Search for the cell housing the specified text and yield its [x, y] center coordinate. 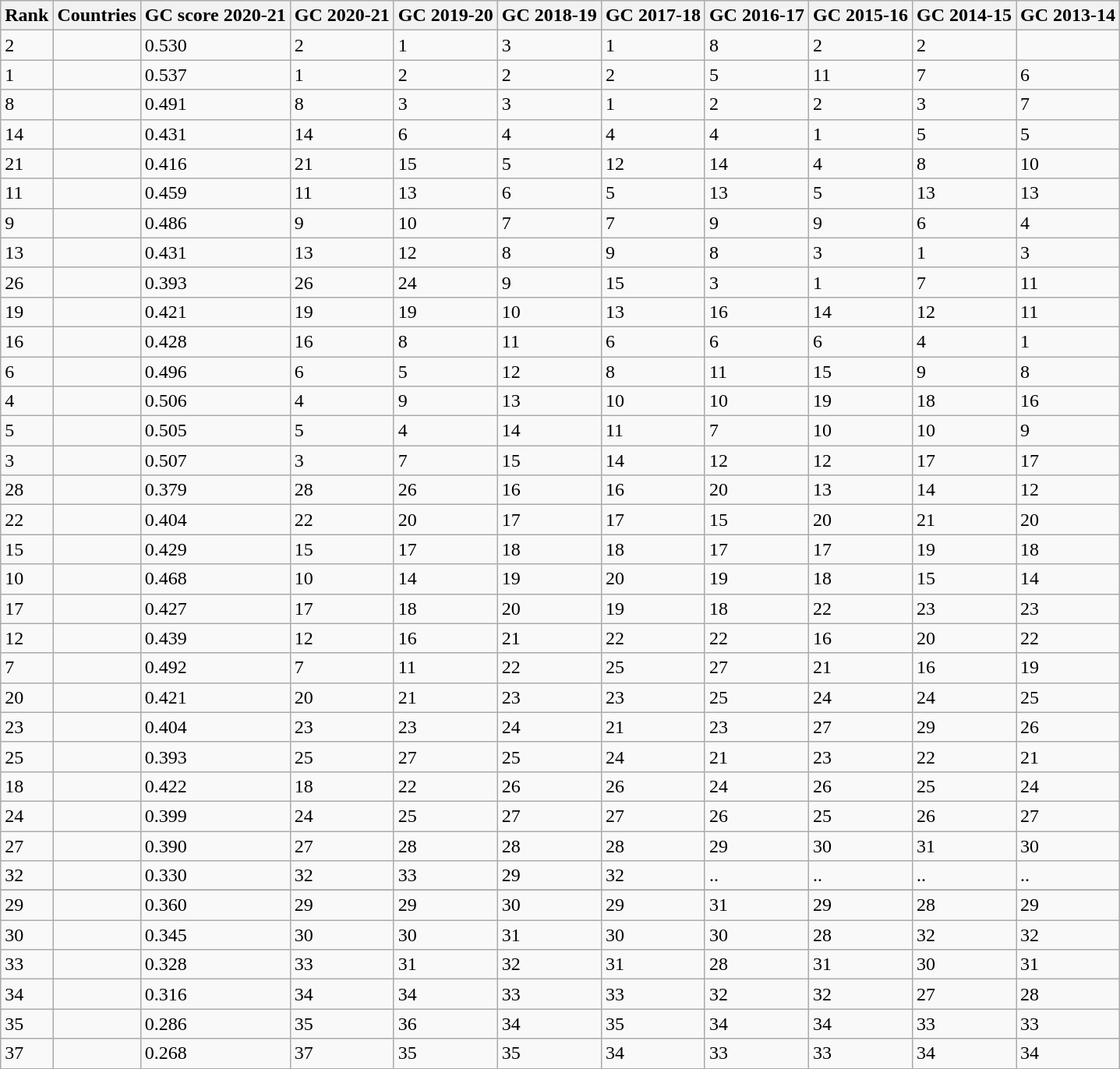
0.429 [215, 549]
0.459 [215, 193]
GC 2015-16 [860, 16]
0.328 [215, 965]
GC 2019-20 [446, 16]
GC 2014-15 [965, 16]
0.507 [215, 460]
Rank [26, 16]
0.506 [215, 401]
0.537 [215, 75]
0.399 [215, 816]
0.416 [215, 164]
0.439 [215, 638]
0.496 [215, 372]
GC 2013-14 [1068, 16]
GC 2016-17 [756, 16]
0.486 [215, 223]
0.427 [215, 609]
GC 2020-21 [341, 16]
0.468 [215, 579]
GC score 2020-21 [215, 16]
0.422 [215, 786]
0.268 [215, 1053]
0.316 [215, 994]
0.492 [215, 668]
0.286 [215, 1024]
0.505 [215, 431]
0.330 [215, 876]
0.491 [215, 104]
0.530 [215, 45]
0.428 [215, 341]
36 [446, 1024]
Countries [97, 16]
0.345 [215, 935]
0.379 [215, 490]
GC 2017-18 [653, 16]
0.360 [215, 905]
0.390 [215, 845]
GC 2018-19 [549, 16]
